Locate the cell with the specified text and output its [X, Y] center coordinate. 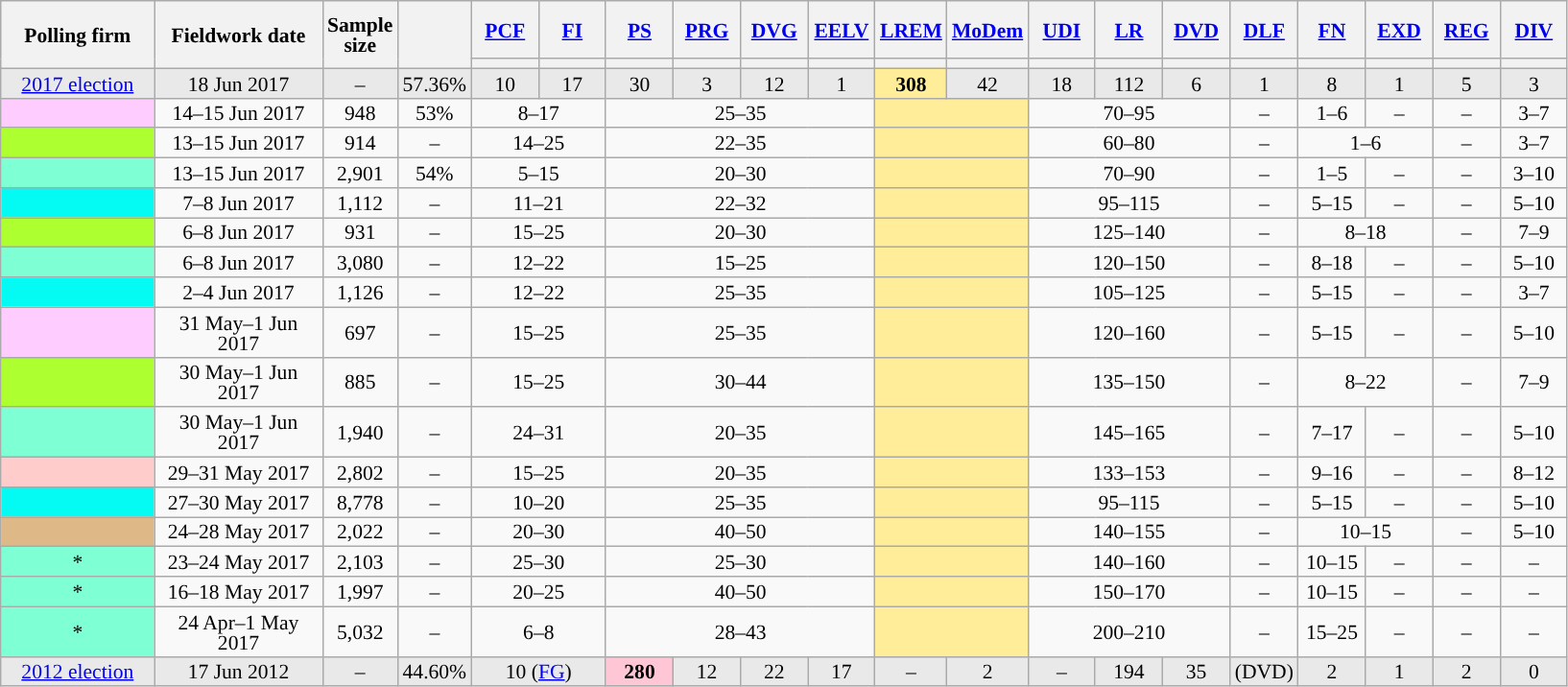
10–20 [538, 503]
PS [639, 30]
3–10 [1533, 173]
2,022 [360, 532]
6 [1197, 83]
200–210 [1128, 631]
LR [1128, 30]
5 [1466, 83]
120–150 [1128, 263]
14–25 [538, 144]
150–170 [1128, 591]
2,802 [360, 472]
5,032 [360, 631]
20–25 [538, 591]
DLF [1265, 30]
DIV [1533, 30]
24–28 May 2017 [238, 532]
17 Jun 2012 [238, 672]
931 [360, 232]
145–165 [1128, 433]
14–15 Jun 2017 [238, 113]
EELV [842, 30]
53% [434, 113]
140–155 [1128, 532]
885 [360, 382]
9–16 [1332, 472]
31 May–1 Jun 2017 [238, 332]
125–140 [1128, 232]
8–12 [1533, 472]
3,080 [360, 263]
70–95 [1128, 113]
FI [572, 30]
44.60% [434, 672]
7–8 Jun 2017 [238, 203]
LREM [912, 30]
2,901 [360, 173]
0 [1533, 672]
11–21 [538, 203]
24–31 [538, 433]
30–44 [740, 382]
2,103 [360, 562]
280 [639, 672]
2017 election [78, 83]
PCF [505, 30]
308 [912, 83]
22–35 [740, 144]
133–153 [1128, 472]
UDI [1061, 30]
(DVD) [1265, 672]
112 [1128, 83]
1–5 [1332, 173]
948 [360, 113]
FN [1332, 30]
60–80 [1128, 144]
120–160 [1128, 332]
EXD [1399, 30]
140–160 [1128, 562]
1,112 [360, 203]
Polling firm [78, 35]
6–8 [538, 631]
DVD [1197, 30]
28–43 [740, 631]
16–18 May 2017 [238, 591]
MoDem [987, 30]
8,778 [360, 503]
PRG [707, 30]
DVG [774, 30]
30 [639, 83]
24 Apr–1 May 2017 [238, 631]
1,997 [360, 591]
29–31 May 2017 [238, 472]
2–4 Jun 2017 [238, 292]
2012 election [78, 672]
8–17 [538, 113]
Fieldwork date [238, 35]
10 [505, 83]
194 [1128, 672]
57.36% [434, 83]
1,126 [360, 292]
22 [774, 672]
22–32 [740, 203]
914 [360, 144]
18 [1061, 83]
8 [1332, 83]
697 [360, 332]
18 Jun 2017 [238, 83]
35 [1197, 672]
105–125 [1128, 292]
REG [1466, 30]
1,940 [360, 433]
27–30 May 2017 [238, 503]
70–90 [1128, 173]
8–22 [1366, 382]
135–150 [1128, 382]
54% [434, 173]
10 (FG) [538, 672]
42 [987, 83]
23–24 May 2017 [238, 562]
Samplesize [360, 35]
7–17 [1332, 433]
